From the cell containing the given text, extract its center point as (x, y) coordinate. 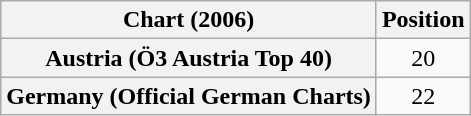
22 (423, 96)
Austria (Ö3 Austria Top 40) (189, 58)
Chart (2006) (189, 20)
20 (423, 58)
Position (423, 20)
Germany (Official German Charts) (189, 96)
